Detect which cell encompasses the target text, then output its (x, y) center coordinate. 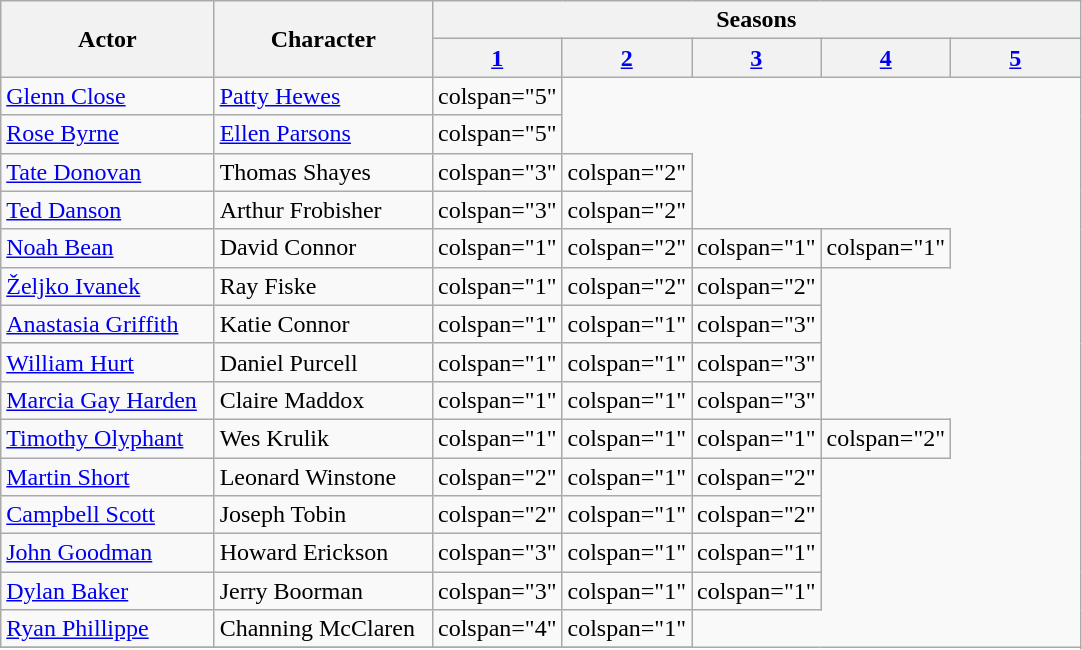
5 (1016, 58)
2 (627, 58)
John Goodman (108, 553)
Katie Connor (323, 324)
4 (886, 58)
David Connor (323, 248)
Ted Danson (108, 210)
Glenn Close (108, 96)
Seasons (756, 20)
Ray Fiske (323, 286)
Patty Hewes (323, 96)
William Hurt (108, 362)
Claire Maddox (323, 400)
Noah Bean (108, 248)
Howard Erickson (323, 553)
Rose Byrne (108, 134)
Marcia Gay Harden (108, 400)
Timothy Olyphant (108, 438)
Daniel Purcell (323, 362)
Arthur Frobisher (323, 210)
Anastasia Griffith (108, 324)
Martin Short (108, 477)
Tate Donovan (108, 172)
Jerry Boorman (323, 591)
1 (497, 58)
3 (757, 58)
Campbell Scott (108, 515)
Channing McClaren (323, 629)
Joseph Tobin (323, 515)
Dylan Baker (108, 591)
Actor (108, 39)
Character (323, 39)
Wes Krulik (323, 438)
colspan="4" (497, 629)
Ellen Parsons (323, 134)
Željko Ivanek (108, 286)
Thomas Shayes (323, 172)
Leonard Winstone (323, 477)
Ryan Phillippe (108, 629)
